Output the (x, y) coordinate of the center of the cell containing the given text.  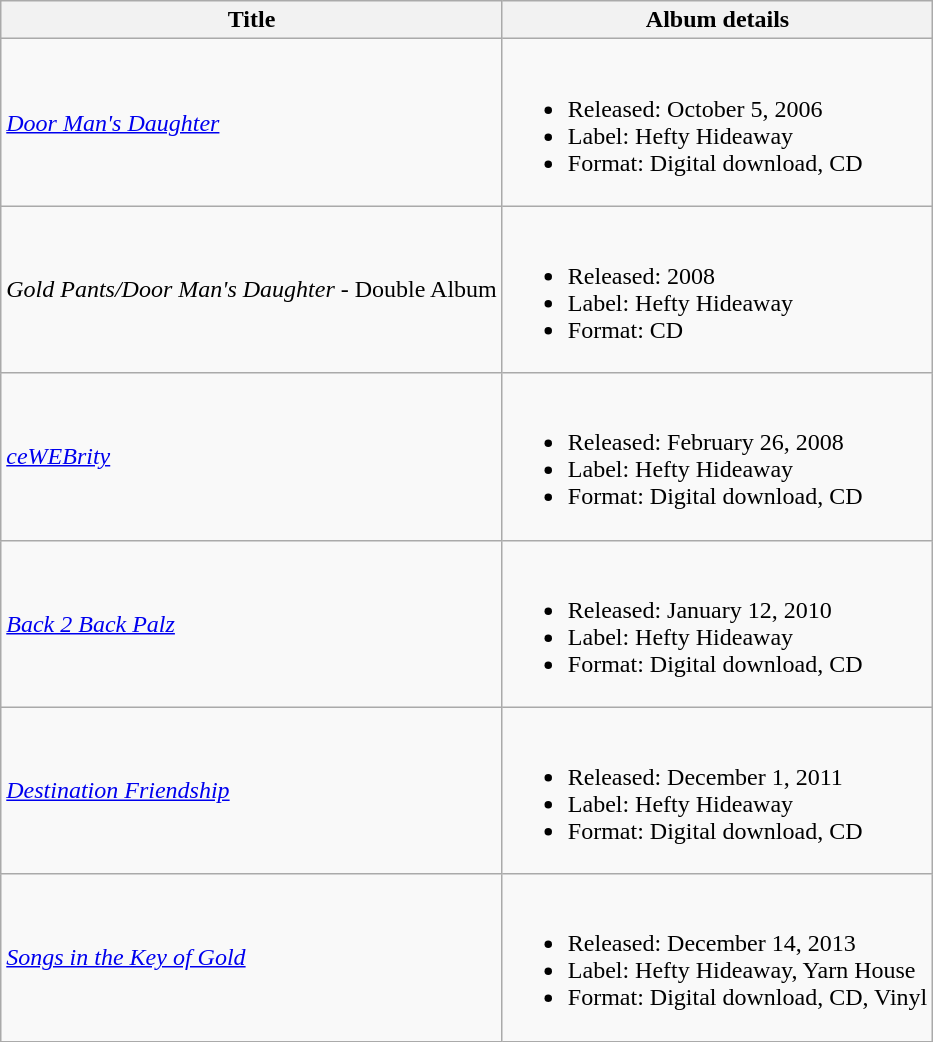
Destination Friendship (252, 790)
Songs in the Key of Gold (252, 958)
Released: October 5, 2006Label: Hefty HideawayFormat: Digital download, CD (717, 122)
Album details (717, 20)
Title (252, 20)
Back 2 Back Palz (252, 624)
Door Man's Daughter (252, 122)
Released: December 14, 2013Label: Hefty Hideaway, Yarn HouseFormat: Digital download, CD, Vinyl (717, 958)
Released: February 26, 2008Label: Hefty HideawayFormat: Digital download, CD (717, 456)
Released: 2008Label: Hefty HideawayFormat: CD (717, 290)
ceWEBrity (252, 456)
Released: January 12, 2010Label: Hefty HideawayFormat: Digital download, CD (717, 624)
Gold Pants/Door Man's Daughter - Double Album (252, 290)
Released: December 1, 2011Label: Hefty HideawayFormat: Digital download, CD (717, 790)
